Locate the cell with the specified text and output its (x, y) center coordinate. 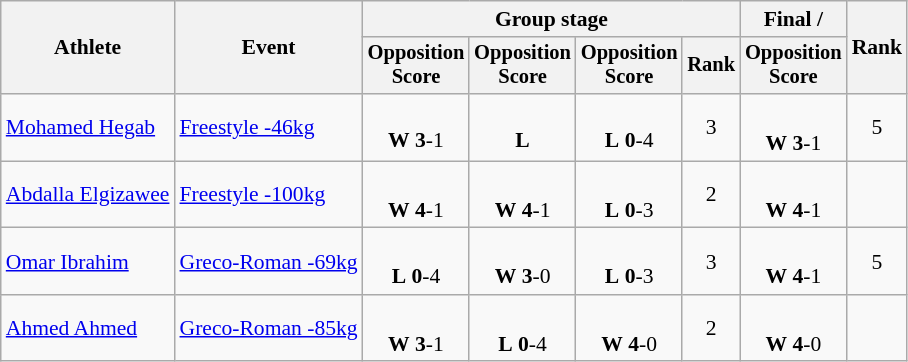
Ahmed Ahmed (88, 328)
Omar Ibrahim (88, 262)
Athlete (88, 48)
Freestyle -46kg (268, 128)
Mohamed Hegab (88, 128)
Group stage (552, 19)
L (522, 128)
W 3-0 (522, 262)
Greco-Roman -85kg (268, 328)
Freestyle -100kg (268, 194)
Greco-Roman -69kg (268, 262)
Final / (794, 19)
Event (268, 48)
Abdalla Elgizawee (88, 194)
